Identify which cell holds the provided text, then report its (x, y) central coordinate. 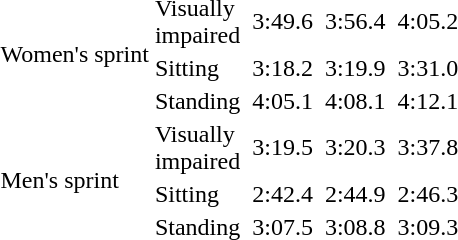
Visuallyimpaired (197, 148)
4:05.1 (283, 101)
Standing (197, 101)
3:20.3 (355, 148)
2:42.4 (283, 194)
3:18.2 (283, 68)
2:44.9 (355, 194)
3:19.5 (283, 148)
4:08.1 (355, 101)
3:19.9 (355, 68)
